Search for the cell housing the specified text and yield its (x, y) center coordinate. 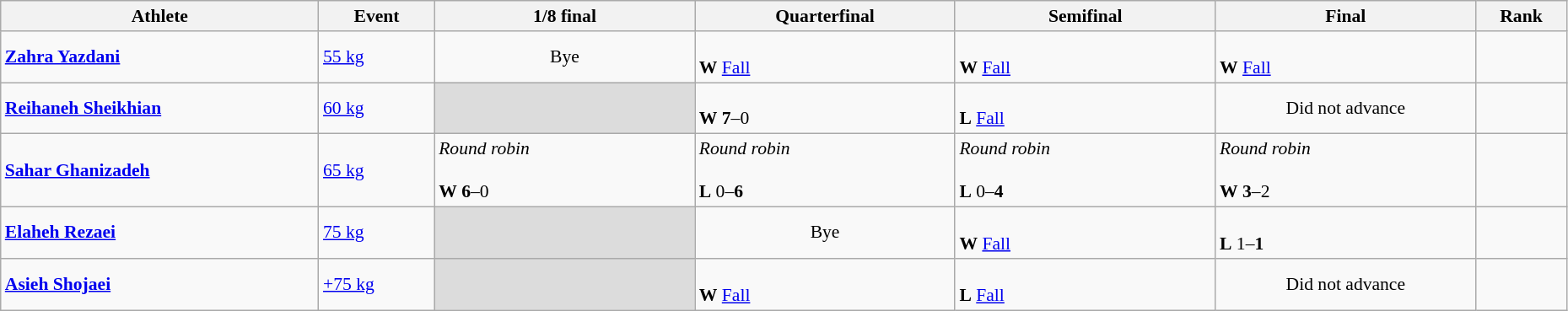
W 7–0 (825, 108)
Reihaneh Sheikhian (160, 108)
Asieh Shojaei (160, 285)
55 kg (376, 57)
Zahra Yazdani (160, 57)
Elaheh Rezaei (160, 233)
Final (1346, 16)
Event (376, 16)
Rank (1522, 16)
60 kg (376, 108)
Athlete (160, 16)
+75 kg (376, 285)
L 1–1 (1346, 233)
Sahar Ghanizadeh (160, 170)
Round robinL 0–6 (825, 170)
Round robinW 3–2 (1346, 170)
75 kg (376, 233)
Round robinW 6–0 (565, 170)
Quarterfinal (825, 16)
Semifinal (1085, 16)
65 kg (376, 170)
1/8 final (565, 16)
Round robinL 0–4 (1085, 170)
